Locate the cell with the specified text and output its [x, y] center coordinate. 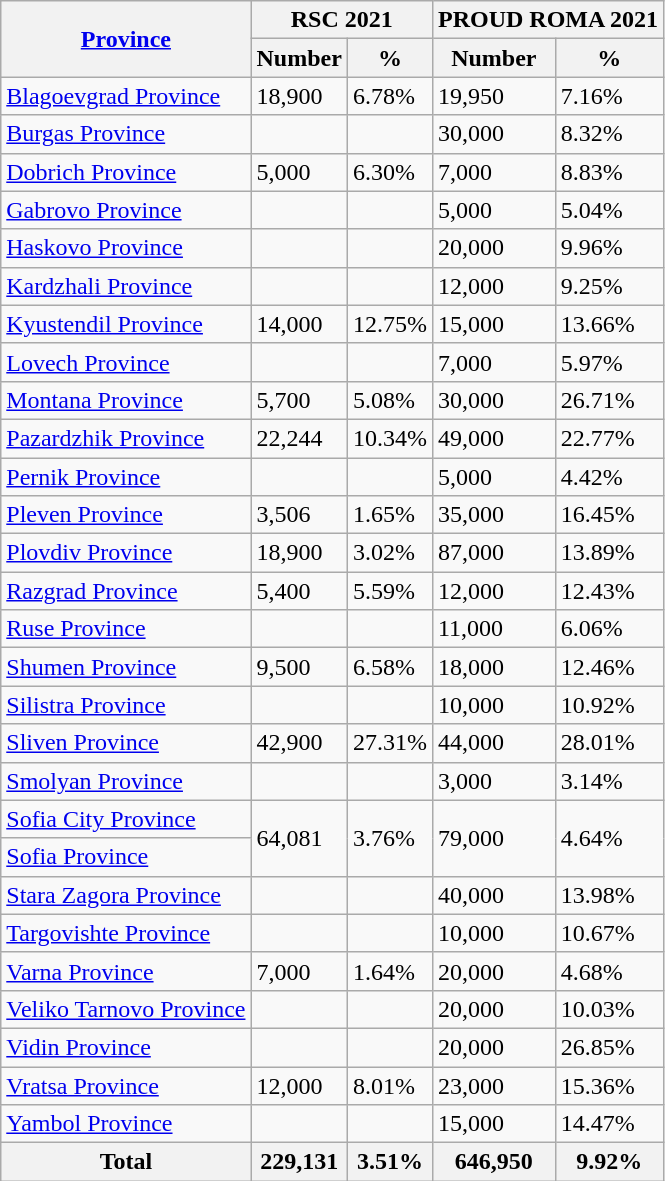
4.64% [609, 838]
40,000 [494, 895]
15.36% [609, 1085]
3.51% [390, 1162]
8.01% [390, 1085]
Blagoevgrad Province [126, 96]
87,000 [494, 553]
26.85% [609, 1047]
18,000 [494, 667]
Pernik Province [126, 477]
64,081 [299, 838]
14.47% [609, 1124]
Total [126, 1162]
10.03% [609, 1009]
646,950 [494, 1162]
Kardzhali Province [126, 286]
Lovech Province [126, 362]
6.78% [390, 96]
Haskovo Province [126, 248]
8.32% [609, 134]
19,950 [494, 96]
12.75% [390, 324]
Burgas Province [126, 134]
Montana Province [126, 400]
13.66% [609, 324]
5.08% [390, 400]
Pleven Province [126, 515]
Sofia City Province [126, 819]
22.77% [609, 438]
Vidin Province [126, 1047]
12.43% [609, 591]
Razgrad Province [126, 591]
Pazardzhik Province [126, 438]
1.65% [390, 515]
RSC 2021 [342, 20]
35,000 [494, 515]
Smolyan Province [126, 781]
16.45% [609, 515]
44,000 [494, 743]
3.76% [390, 838]
9.96% [609, 248]
Shumen Province [126, 667]
Yambol Province [126, 1124]
6.58% [390, 667]
13.89% [609, 553]
5.59% [390, 591]
Kyustendil Province [126, 324]
28.01% [609, 743]
Targovishte Province [126, 933]
9.92% [609, 1162]
10.34% [390, 438]
13.98% [609, 895]
27.31% [390, 743]
3.14% [609, 781]
Ruse Province [126, 629]
229,131 [299, 1162]
Dobrich Province [126, 172]
10.67% [609, 933]
49,000 [494, 438]
3,000 [494, 781]
23,000 [494, 1085]
6.30% [390, 172]
11,000 [494, 629]
3,506 [299, 515]
79,000 [494, 838]
PROUD ROMA 2021 [548, 20]
5.04% [609, 210]
6.06% [609, 629]
Stara Zagora Province [126, 895]
1.64% [390, 971]
12.46% [609, 667]
Vratsa Province [126, 1085]
42,900 [299, 743]
5,400 [299, 591]
9,500 [299, 667]
4.42% [609, 477]
8.83% [609, 172]
Plovdiv Province [126, 553]
26.71% [609, 400]
5,700 [299, 400]
9.25% [609, 286]
Sofia Province [126, 857]
Province [126, 39]
Sliven Province [126, 743]
4.68% [609, 971]
5.97% [609, 362]
7.16% [609, 96]
22,244 [299, 438]
Varna Province [126, 971]
10.92% [609, 705]
Gabrovo Province [126, 210]
Silistra Province [126, 705]
3.02% [390, 553]
Veliko Tarnovo Province [126, 1009]
14,000 [299, 324]
